Determine the (x, y) coordinate at the center of the cell enclosing the given text.  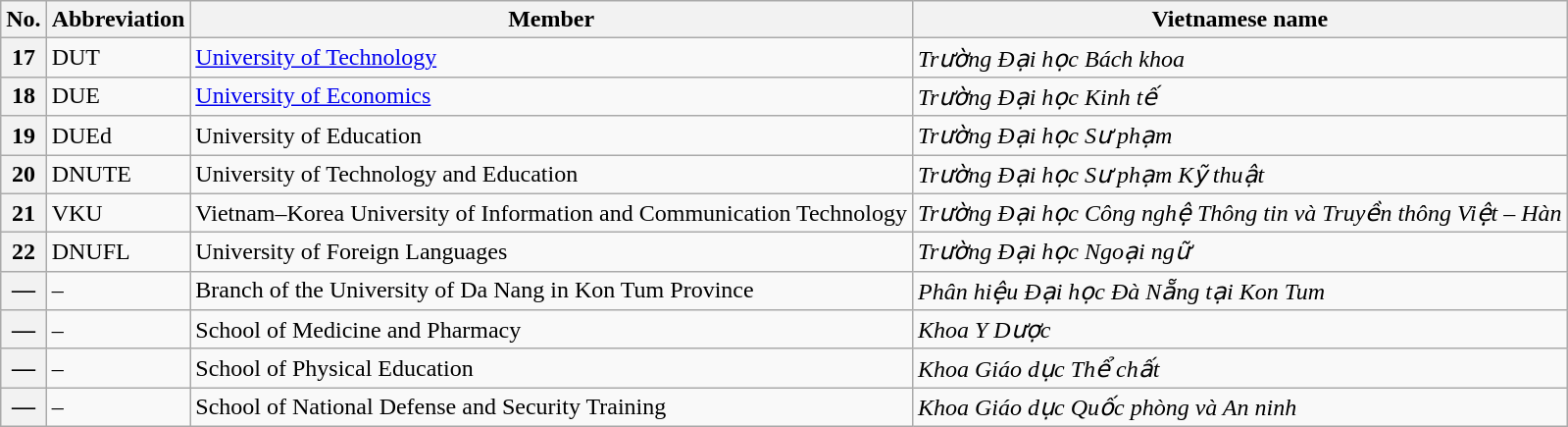
VKU (118, 213)
DNUFL (118, 252)
Trường Đại học Công nghệ Thông tin và Truyền thông Việt – Hàn (1239, 213)
DUT (118, 58)
19 (24, 135)
School of National Defense and Security Training (551, 407)
DUEd (118, 135)
Branch of the University of Da Nang in Kon Tum Province (551, 291)
School of Medicine and Pharmacy (551, 330)
20 (24, 175)
22 (24, 252)
Khoa Giáo dục Thể chất (1239, 368)
Vietnam–Korea University of Information and Communication Technology (551, 213)
Member (551, 20)
University of Foreign Languages (551, 252)
Khoa Giáo dục Quốc phòng và An ninh (1239, 407)
Trường Đại học Sư phạm Kỹ thuật (1239, 175)
Trường Đại học Bách khoa (1239, 58)
Trường Đại học Ngoại ngữ (1239, 252)
No. (24, 20)
School of Physical Education (551, 368)
University of Technology (551, 58)
21 (24, 213)
Trường Đại học Sư phạm (1239, 135)
DUE (118, 96)
University of Economics (551, 96)
Trường Đại học Kinh tế (1239, 96)
Vietnamese name (1239, 20)
Abbreviation (118, 20)
DNUTE (118, 175)
University of Education (551, 135)
Phân hiệu Đại học Đà Nẵng tại Kon Tum (1239, 291)
University of Technology and Education (551, 175)
17 (24, 58)
Khoa Y Dược (1239, 330)
18 (24, 96)
